Pinpoint the cell where the given text exists, returning its (x, y) midpoint coordinate. 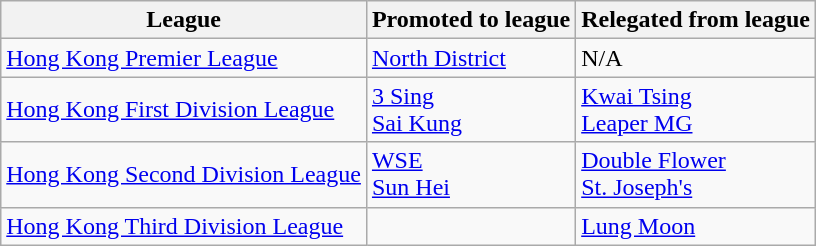
Hong Kong Second Division League (184, 174)
3 SingSai Kung (470, 110)
Hong Kong Third Division League (184, 226)
Hong Kong Premier League (184, 58)
League (184, 20)
Promoted to league (470, 20)
Kwai TsingLeaper MG (696, 110)
WSESun Hei (470, 174)
N/A (696, 58)
Lung Moon (696, 226)
Double FlowerSt. Joseph's (696, 174)
Hong Kong First Division League (184, 110)
Relegated from league (696, 20)
North District (470, 58)
